Provide the [X, Y] coordinate of the cell's center where the given text is located.  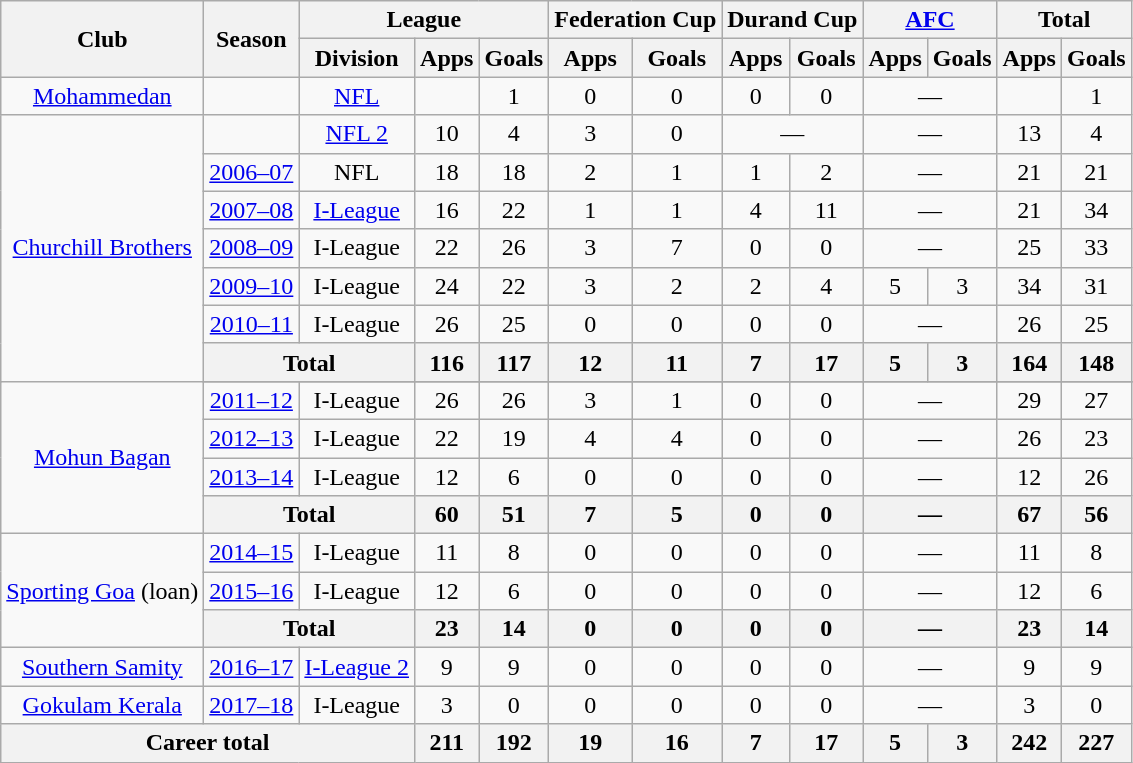
227 [1096, 743]
67 [1029, 515]
Churchill Brothers [102, 248]
2008–09 [252, 248]
AFC [930, 20]
192 [514, 743]
27 [1096, 400]
29 [1029, 400]
2007–08 [252, 210]
2006–07 [252, 172]
Southern Samity [102, 667]
Sporting Goa (loan) [102, 591]
10 [447, 134]
33 [1096, 248]
148 [1096, 362]
56 [1096, 515]
Career total [208, 743]
2017–18 [252, 705]
Club [102, 39]
League [424, 20]
242 [1029, 743]
2016–17 [252, 667]
2015–16 [252, 591]
31 [1096, 286]
2012–13 [252, 438]
Durand Cup [792, 20]
NFL 2 [357, 134]
2014–15 [252, 553]
24 [447, 286]
60 [447, 515]
164 [1029, 362]
Mohun Bagan [102, 457]
Season [252, 39]
I-League 2 [357, 667]
Division [357, 58]
117 [514, 362]
13 [1029, 134]
2010–11 [252, 324]
211 [447, 743]
Mohammedan [102, 96]
51 [514, 515]
Gokulam Kerala [102, 705]
2011–12 [252, 400]
2009–10 [252, 286]
116 [447, 362]
Federation Cup [636, 20]
2013–14 [252, 477]
